Search for the cell housing the specified text and yield its (x, y) center coordinate. 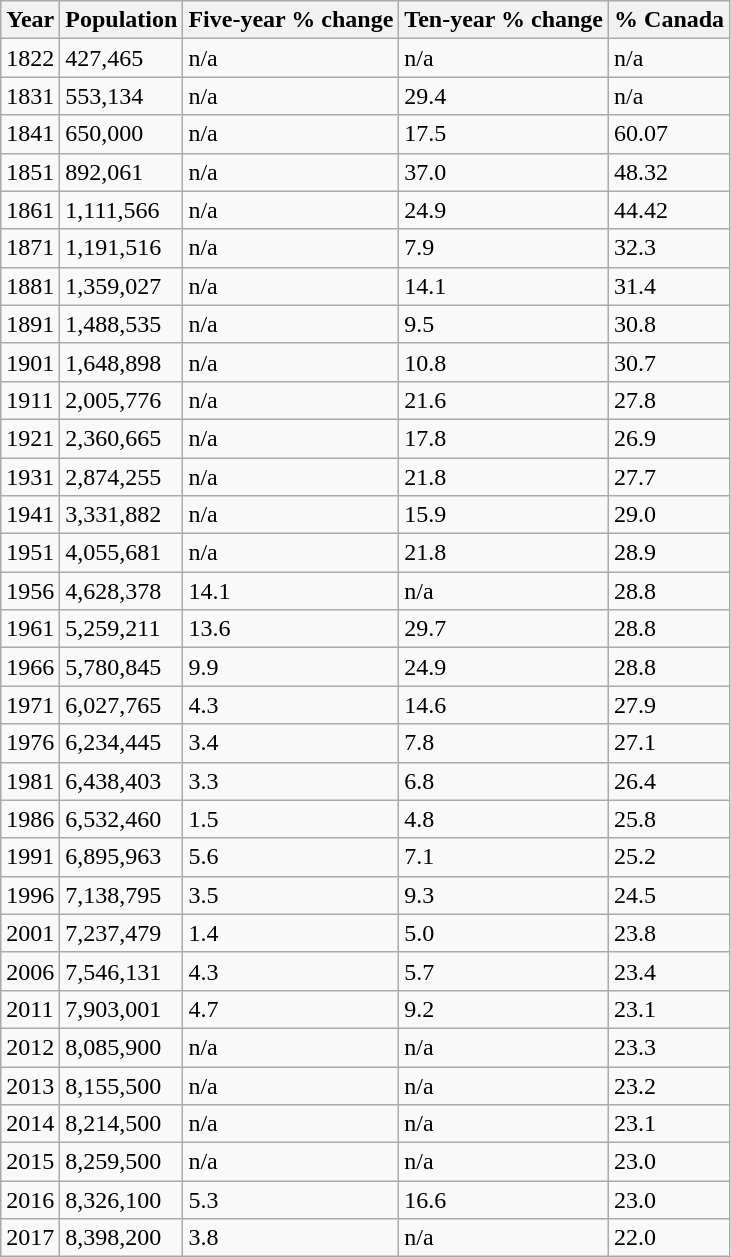
26.4 (670, 781)
1941 (30, 515)
5.7 (504, 971)
2011 (30, 1009)
% Canada (670, 20)
1961 (30, 629)
7.1 (504, 857)
1,111,566 (122, 210)
Five-year % change (291, 20)
6,532,460 (122, 819)
32.3 (670, 248)
3,331,882 (122, 515)
30.8 (670, 324)
553,134 (122, 96)
9.9 (291, 667)
2012 (30, 1047)
8,398,200 (122, 1238)
1.5 (291, 819)
2,874,255 (122, 477)
7.9 (504, 248)
6,895,963 (122, 857)
16.6 (504, 1200)
9.2 (504, 1009)
48.32 (670, 172)
2,360,665 (122, 438)
10.8 (504, 362)
6.8 (504, 781)
8,326,100 (122, 1200)
1931 (30, 477)
6,234,445 (122, 743)
5.6 (291, 857)
17.5 (504, 134)
1921 (30, 438)
9.3 (504, 895)
4.7 (291, 1009)
25.2 (670, 857)
2017 (30, 1238)
427,465 (122, 58)
1,191,516 (122, 248)
60.07 (670, 134)
27.7 (670, 477)
6,438,403 (122, 781)
1881 (30, 286)
1.4 (291, 933)
892,061 (122, 172)
2013 (30, 1085)
24.5 (670, 895)
1851 (30, 172)
Year (30, 20)
28.9 (670, 553)
Ten-year % change (504, 20)
3.3 (291, 781)
7,237,479 (122, 933)
2015 (30, 1162)
22.0 (670, 1238)
1,359,027 (122, 286)
1871 (30, 248)
1861 (30, 210)
1971 (30, 705)
3.5 (291, 895)
21.6 (504, 400)
Population (122, 20)
4,628,378 (122, 591)
23.8 (670, 933)
27.1 (670, 743)
7,546,131 (122, 971)
6,027,765 (122, 705)
7,138,795 (122, 895)
1822 (30, 58)
31.4 (670, 286)
5.3 (291, 1200)
1831 (30, 96)
1911 (30, 400)
8,155,500 (122, 1085)
15.9 (504, 515)
2016 (30, 1200)
1981 (30, 781)
1901 (30, 362)
1,488,535 (122, 324)
7.8 (504, 743)
1841 (30, 134)
5.0 (504, 933)
2,005,776 (122, 400)
37.0 (504, 172)
44.42 (670, 210)
17.8 (504, 438)
5,259,211 (122, 629)
14.6 (504, 705)
29.7 (504, 629)
8,085,900 (122, 1047)
23.2 (670, 1085)
1966 (30, 667)
1996 (30, 895)
3.4 (291, 743)
2014 (30, 1124)
1951 (30, 553)
650,000 (122, 134)
1,648,898 (122, 362)
23.3 (670, 1047)
1891 (30, 324)
2006 (30, 971)
4.8 (504, 819)
2001 (30, 933)
23.4 (670, 971)
1956 (30, 591)
13.6 (291, 629)
27.9 (670, 705)
4,055,681 (122, 553)
26.9 (670, 438)
9.5 (504, 324)
8,259,500 (122, 1162)
1986 (30, 819)
29.4 (504, 96)
27.8 (670, 400)
8,214,500 (122, 1124)
1976 (30, 743)
1991 (30, 857)
5,780,845 (122, 667)
29.0 (670, 515)
7,903,001 (122, 1009)
30.7 (670, 362)
25.8 (670, 819)
3.8 (291, 1238)
